Search for the cell housing the specified text and yield its (X, Y) center coordinate. 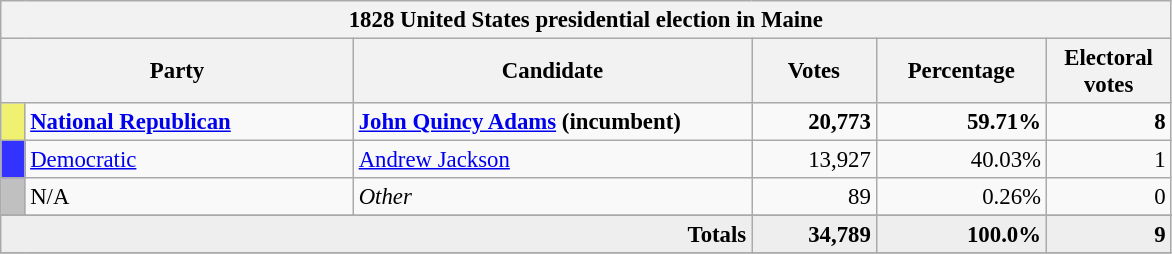
59.71% (961, 122)
1 (1108, 160)
Democratic (189, 160)
National Republican (189, 122)
Party (178, 72)
Other (552, 197)
1828 United States presidential election in Maine (586, 20)
Votes (814, 72)
Percentage (961, 72)
9 (1108, 235)
89 (814, 197)
13,927 (814, 160)
Totals (376, 235)
Electoral votes (1108, 72)
20,773 (814, 122)
Candidate (552, 72)
Andrew Jackson (552, 160)
N/A (189, 197)
8 (1108, 122)
40.03% (961, 160)
100.0% (961, 235)
34,789 (814, 235)
John Quincy Adams (incumbent) (552, 122)
0.26% (961, 197)
0 (1108, 197)
